Provide the (x, y) coordinate of the cell's center where the given text is located.  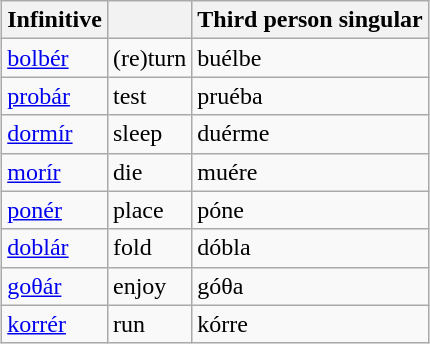
doblár (55, 248)
sleep (149, 134)
run (149, 324)
test (149, 96)
morír (55, 172)
place (149, 210)
(re)turn (149, 58)
korrér (55, 324)
bolbér (55, 58)
probár (55, 96)
goθár (55, 286)
ponér (55, 210)
die (149, 172)
kórre (310, 324)
póne (310, 210)
buélbe (310, 58)
Third person singular (310, 20)
enjoy (149, 286)
góθa (310, 286)
Infinitive (55, 20)
fold (149, 248)
pruéba (310, 96)
muére (310, 172)
dóbla (310, 248)
dormír (55, 134)
duérme (310, 134)
